Identify which cell holds the provided text, then report its (X, Y) central coordinate. 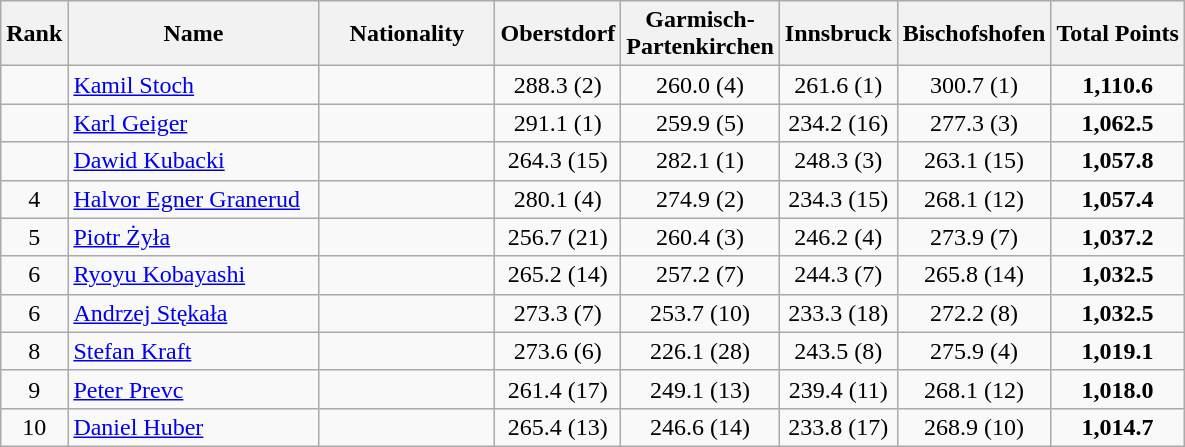
233.3 (18) (838, 313)
244.3 (7) (838, 275)
256.7 (21) (558, 237)
234.2 (16) (838, 123)
Bischofshofen (974, 34)
243.5 (8) (838, 351)
265.2 (14) (558, 275)
248.3 (3) (838, 161)
Rank (34, 34)
249.1 (13) (700, 389)
257.2 (7) (700, 275)
234.3 (15) (838, 199)
264.3 (15) (558, 161)
253.7 (10) (700, 313)
5 (34, 237)
Dawid Kubacki (194, 161)
1,018.0 (1118, 389)
260.4 (3) (700, 237)
4 (34, 199)
239.4 (11) (838, 389)
Peter Prevc (194, 389)
Oberstdorf (558, 34)
Andrzej Stękała (194, 313)
Nationality (407, 34)
273.9 (7) (974, 237)
1,057.8 (1118, 161)
Stefan Kraft (194, 351)
261.4 (17) (558, 389)
Ryoyu Kobayashi (194, 275)
268.9 (10) (974, 427)
246.2 (4) (838, 237)
1,014.7 (1118, 427)
300.7 (1) (974, 85)
275.9 (4) (974, 351)
261.6 (1) (838, 85)
265.4 (13) (558, 427)
277.3 (3) (974, 123)
274.9 (2) (700, 199)
1,019.1 (1118, 351)
273.3 (7) (558, 313)
8 (34, 351)
Halvor Egner Granerud (194, 199)
265.8 (14) (974, 275)
Innsbruck (838, 34)
1,037.2 (1118, 237)
9 (34, 389)
1,110.6 (1118, 85)
263.1 (15) (974, 161)
Total Points (1118, 34)
291.1 (1) (558, 123)
273.6 (6) (558, 351)
226.1 (28) (700, 351)
280.1 (4) (558, 199)
Karl Geiger (194, 123)
233.8 (17) (838, 427)
Name (194, 34)
246.6 (14) (700, 427)
10 (34, 427)
260.0 (4) (700, 85)
272.2 (8) (974, 313)
1,057.4 (1118, 199)
Kamil Stoch (194, 85)
Daniel Huber (194, 427)
Piotr Żyła (194, 237)
282.1 (1) (700, 161)
288.3 (2) (558, 85)
Garmisch-Partenkirchen (700, 34)
259.9 (5) (700, 123)
1,062.5 (1118, 123)
